Provide the (X, Y) coordinate of the cell's center where the given text is located.  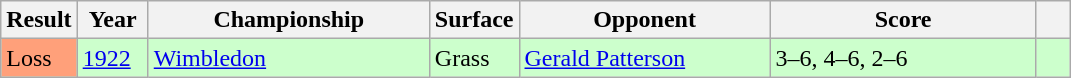
Result (39, 20)
Loss (39, 58)
Score (903, 20)
Year (112, 20)
Gerald Patterson (644, 58)
Grass (474, 58)
Opponent (644, 20)
Surface (474, 20)
Championship (288, 20)
1922 (112, 58)
Wimbledon (288, 58)
3–6, 4–6, 2–6 (903, 58)
